Determine the (X, Y) coordinate at the center of the cell enclosing the given text.  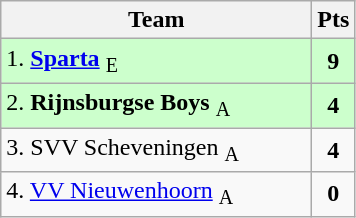
3. SVV Scheveningen A (156, 150)
2. Rijnsburgse Boys A (156, 105)
0 (334, 194)
Pts (334, 20)
9 (334, 61)
Team (156, 20)
4. VV Nieuwenhoorn A (156, 194)
1. Sparta E (156, 61)
